Provide the [X, Y] coordinate of the cell's center where the given text is located.  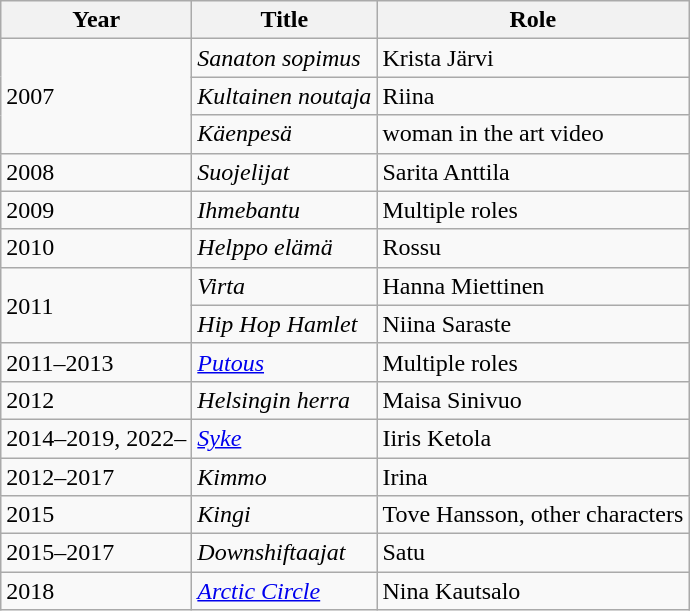
Krista Järvi [533, 58]
2011–2013 [96, 362]
Tove Hansson, other characters [533, 515]
Kingi [284, 515]
2010 [96, 248]
Role [533, 20]
Irina [533, 477]
Hip Hop Hamlet [284, 324]
Arctic Circle [284, 591]
Hanna Miettinen [533, 286]
Riina [533, 96]
Nina Kautsalo [533, 591]
Maisa Sinivuo [533, 400]
Helppo elämä [284, 248]
Käenpesä [284, 134]
2008 [96, 172]
Title [284, 20]
2009 [96, 210]
Year [96, 20]
Ihmebantu [284, 210]
Virta [284, 286]
Iiris Ketola [533, 438]
2014–2019, 2022– [96, 438]
2007 [96, 96]
Helsingin herra [284, 400]
2018 [96, 591]
Syke [284, 438]
2012 [96, 400]
Niina Saraste [533, 324]
Kimmo [284, 477]
Satu [533, 553]
Downshiftaajat [284, 553]
Suojelijat [284, 172]
woman in the art video [533, 134]
Sarita Anttila [533, 172]
2015 [96, 515]
2011 [96, 305]
2012–2017 [96, 477]
Putous [284, 362]
Rossu [533, 248]
Kultainen noutaja [284, 96]
Sanaton sopimus [284, 58]
2015–2017 [96, 553]
